Determine the [X, Y] coordinate at the center of the cell enclosing the given text.  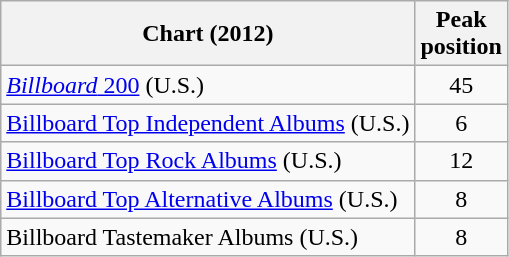
Billboard Top Rock Albums (U.S.) [208, 161]
12 [461, 161]
Billboard Top Independent Albums (U.S.) [208, 123]
6 [461, 123]
Billboard Tastemaker Albums (U.S.) [208, 237]
Peakposition [461, 34]
Billboard 200 (U.S.) [208, 85]
Billboard Top Alternative Albums (U.S.) [208, 199]
Chart (2012) [208, 34]
45 [461, 85]
